Find where the given text appears and provide that cell's center as [X, Y] coordinate. 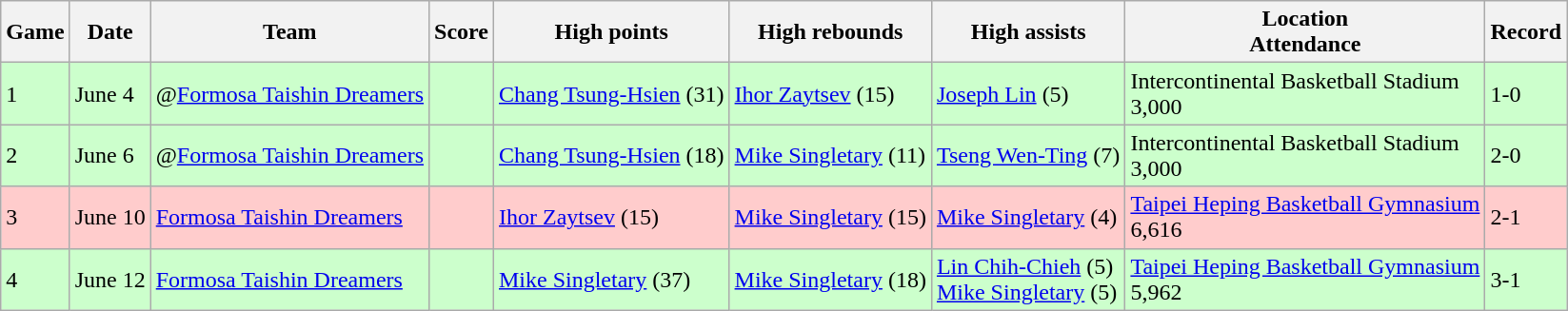
LocationAttendance [1305, 32]
Record [1526, 32]
Mike Singletary (11) [830, 156]
Tseng Wen-Ting (7) [1028, 156]
Taipei Heping Basketball Gymnasium6,616 [1305, 217]
Chang Tsung-Hsien (18) [611, 156]
Chang Tsung-Hsien (31) [611, 93]
High points [611, 32]
2-0 [1526, 156]
Taipei Heping Basketball Gymnasium5,962 [1305, 280]
June 12 [110, 280]
High rebounds [830, 32]
1-0 [1526, 93]
1 [35, 93]
4 [35, 280]
2-1 [1526, 217]
Score [462, 32]
June 10 [110, 217]
June 4 [110, 93]
Mike Singletary (4) [1028, 217]
High assists [1028, 32]
June 6 [110, 156]
Joseph Lin (5) [1028, 93]
2 [35, 156]
Game [35, 32]
Team [289, 32]
Date [110, 32]
3 [35, 217]
Mike Singletary (37) [611, 280]
Mike Singletary (15) [830, 217]
Mike Singletary (18) [830, 280]
Lin Chih-Chieh (5)Mike Singletary (5) [1028, 280]
3-1 [1526, 280]
